Provide the (X, Y) coordinate of the cell's center where the given text is located.  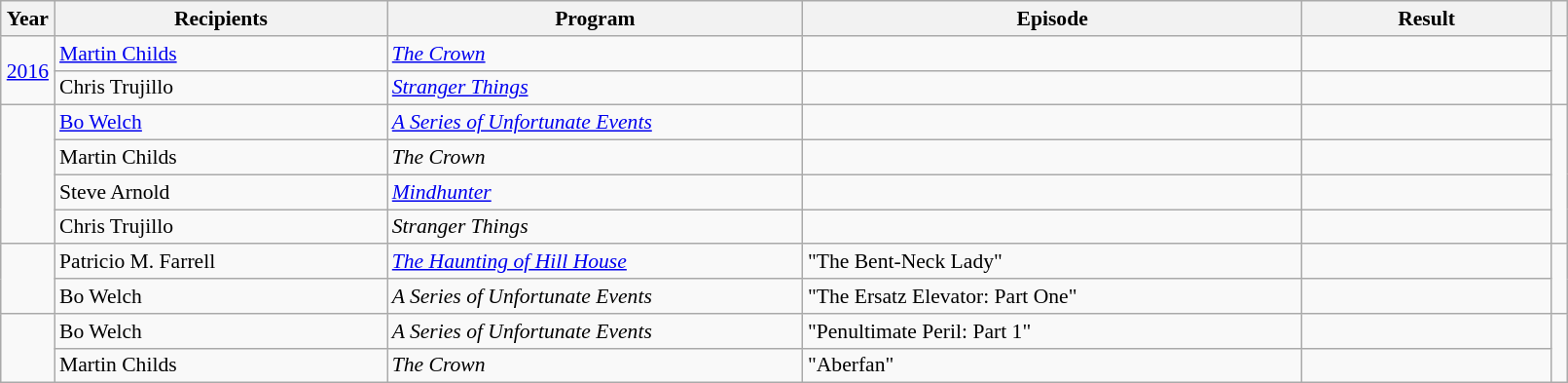
The Haunting of Hill House (596, 262)
2016 (27, 70)
Episode (1053, 19)
Result (1426, 19)
Patricio M. Farrell (221, 262)
"The Ersatz Elevator: Part One" (1053, 296)
Steve Arnold (221, 192)
Program (596, 19)
"Penultimate Peril: Part 1" (1053, 331)
Year (27, 19)
"The Bent-Neck Lady" (1053, 262)
Recipients (221, 19)
"Aberfan" (1053, 365)
Mindhunter (596, 192)
